Determine the [X, Y] coordinate at the center of the cell enclosing the given text.  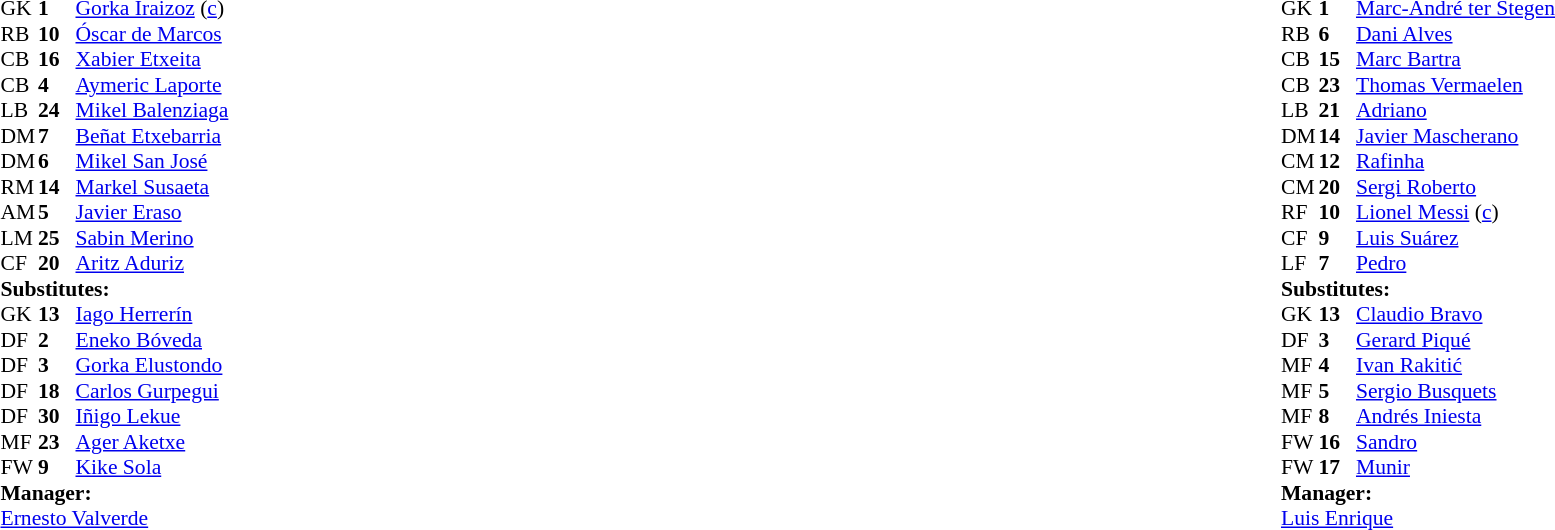
Sergio Busquets [1456, 391]
24 [57, 111]
30 [57, 417]
Mikel Balenziaga [152, 111]
Pedro [1456, 263]
Dani Alves [1456, 34]
Andrés Iniesta [1456, 417]
Marc Bartra [1456, 59]
8 [1337, 417]
Rafinha [1456, 161]
RF [1300, 213]
Carlos Gurpegui [152, 391]
Markel Susaeta [152, 187]
Thomas Vermaelen [1456, 85]
Lionel Messi (c) [1456, 213]
Munir [1456, 467]
Aritz Aduriz [152, 263]
Eneko Bóveda [152, 340]
Adriano [1456, 111]
AM [19, 213]
Gerard Piqué [1456, 340]
Aymeric Laporte [152, 85]
18 [57, 391]
12 [1337, 161]
Luis Suárez [1456, 238]
Javier Eraso [152, 213]
Sandro [1456, 442]
Claudio Bravo [1456, 315]
RM [19, 187]
Javier Mascherano [1456, 136]
Beñat Etxebarria [152, 136]
LF [1300, 263]
15 [1337, 59]
Xabier Etxeita [152, 59]
Iago Herrerín [152, 315]
2 [57, 340]
Óscar de Marcos [152, 34]
Iñigo Lekue [152, 417]
17 [1337, 467]
Kike Sola [152, 467]
25 [57, 238]
Ager Aketxe [152, 442]
Mikel San José [152, 161]
Sergi Roberto [1456, 187]
21 [1337, 111]
Sabin Merino [152, 238]
Ivan Rakitić [1456, 365]
Gorka Elustondo [152, 365]
LM [19, 238]
